Scan for the cell matching the given text and deliver its (x, y) coordinate at center. 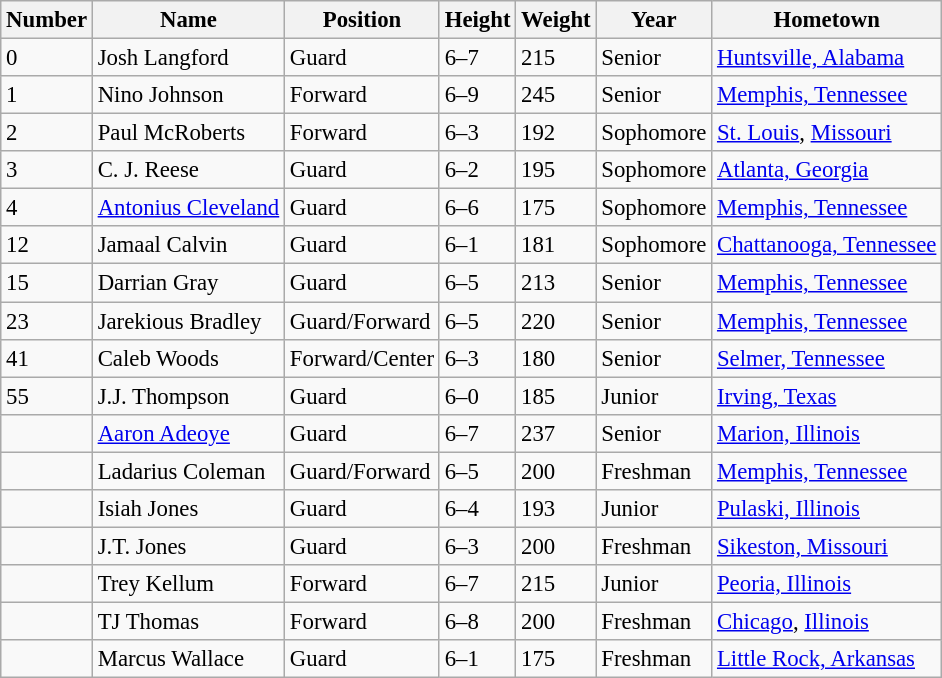
Darrian Gray (188, 283)
12 (47, 245)
Pulaski, Illinois (827, 509)
23 (47, 321)
J.T. Jones (188, 546)
220 (556, 321)
181 (556, 245)
Hometown (827, 20)
0 (47, 58)
Marcus Wallace (188, 659)
Irving, Texas (827, 396)
6–2 (477, 170)
Marion, Illinois (827, 433)
Atlanta, Georgia (827, 170)
41 (47, 358)
St. Louis, Missouri (827, 133)
Jamaal Calvin (188, 245)
Chicago, Illinois (827, 621)
Nino Johnson (188, 95)
Ladarius Coleman (188, 471)
3 (47, 170)
Aaron Adeoye (188, 433)
Jarekious Bradley (188, 321)
192 (556, 133)
J.J. Thompson (188, 396)
55 (47, 396)
2 (47, 133)
Trey Kellum (188, 584)
245 (556, 95)
6–0 (477, 396)
Peoria, Illinois (827, 584)
Forward/Center (362, 358)
Chattanooga, Tennessee (827, 245)
Year (654, 20)
15 (47, 283)
Josh Langford (188, 58)
TJ Thomas (188, 621)
Antonius Cleveland (188, 208)
6–9 (477, 95)
Little Rock, Arkansas (827, 659)
237 (556, 433)
Isiah Jones (188, 509)
6–4 (477, 509)
Height (477, 20)
195 (556, 170)
193 (556, 509)
180 (556, 358)
Weight (556, 20)
1 (47, 95)
C. J. Reese (188, 170)
185 (556, 396)
6–6 (477, 208)
Huntsville, Alabama (827, 58)
Caleb Woods (188, 358)
Sikeston, Missouri (827, 546)
213 (556, 283)
4 (47, 208)
Selmer, Tennessee (827, 358)
Name (188, 20)
Number (47, 20)
Position (362, 20)
6–8 (477, 621)
Paul McRoberts (188, 133)
